Pinpoint the cell where the given text exists, returning its [X, Y] midpoint coordinate. 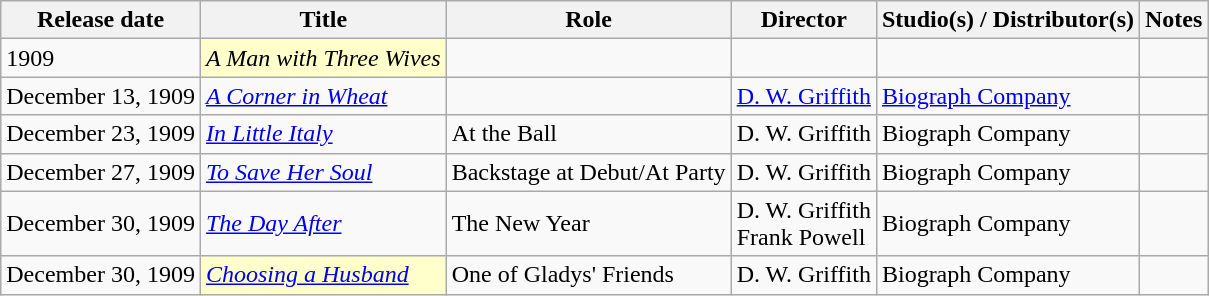
At the Ball [588, 134]
December 23, 1909 [101, 134]
D. W. Griffith Frank Powell [804, 224]
A Man with Three Wives [323, 58]
The New Year [588, 224]
1909 [101, 58]
The Day After [323, 224]
Title [323, 20]
Notes [1174, 20]
To Save Her Soul [323, 172]
In Little Italy [323, 134]
Backstage at Debut/At Party [588, 172]
Choosing a Husband [323, 275]
A Corner in Wheat [323, 96]
One of Gladys' Friends [588, 275]
Role [588, 20]
December 13, 1909 [101, 96]
Studio(s) / Distributor(s) [1008, 20]
Director [804, 20]
December 27, 1909 [101, 172]
Release date [101, 20]
